Identify which cell holds the provided text, then report its [x, y] central coordinate. 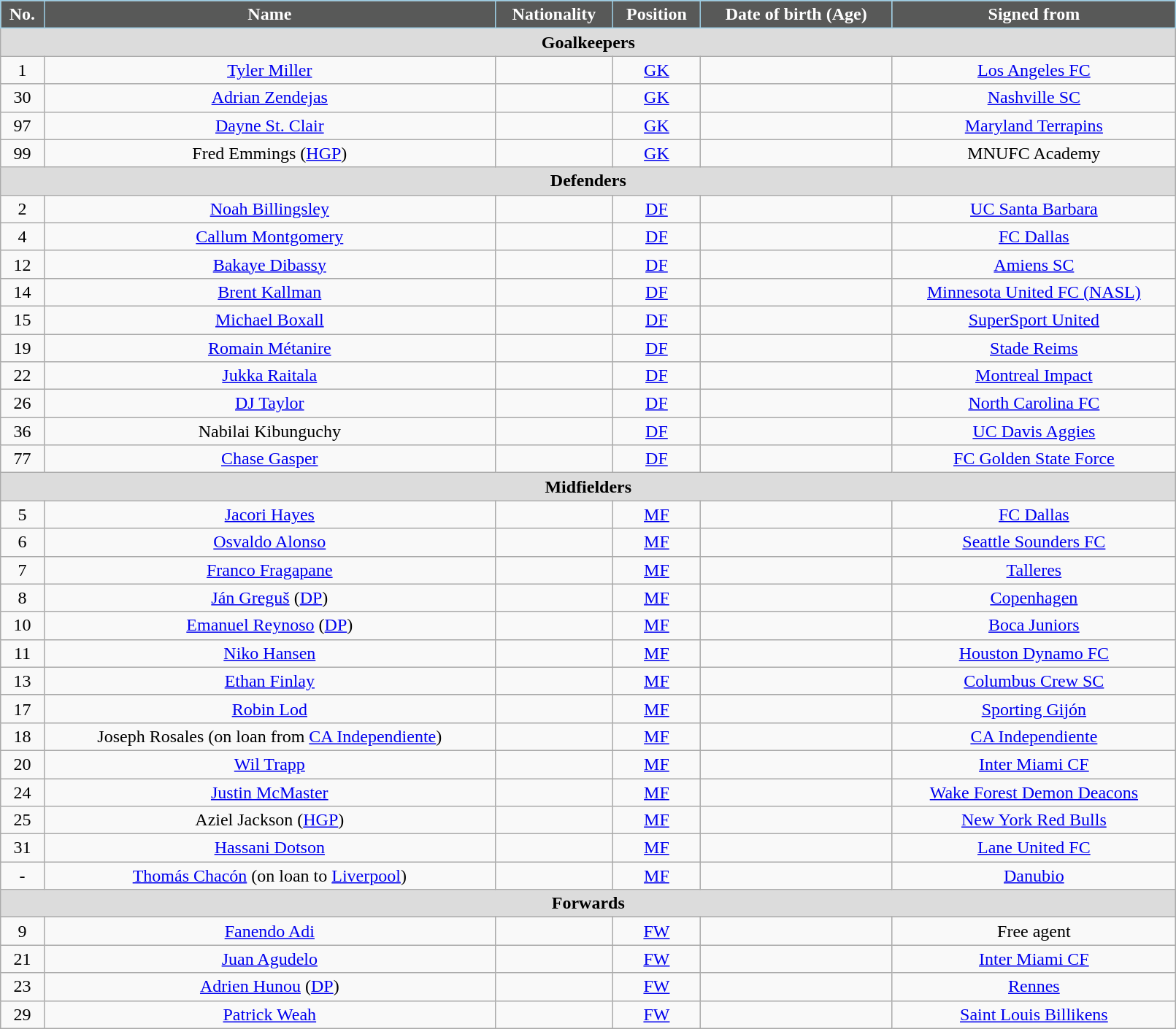
Nabilai Kibunguchy [269, 431]
97 [22, 126]
Stade Reims [1034, 348]
17 [22, 709]
Wil Trapp [269, 764]
Signed from [1034, 15]
4 [22, 236]
North Carolina FC [1034, 404]
Bakaye Dibassy [269, 264]
Goalkeepers [588, 42]
CA Independiente [1034, 736]
Adrian Zendejas [269, 98]
77 [22, 459]
UC Santa Barbara [1034, 209]
Ethan Finlay [269, 681]
Thomás Chacón (on loan to Liverpool) [269, 876]
Fred Emmings (HGP) [269, 153]
Montreal Impact [1034, 376]
Defenders [588, 181]
Nashville SC [1034, 98]
Name [269, 15]
Nationality [553, 15]
12 [22, 264]
No. [22, 15]
Robin Lod [269, 709]
21 [22, 959]
Danubio [1034, 876]
Minnesota United FC (NASL) [1034, 292]
Ján Greguš (DP) [269, 598]
7 [22, 570]
19 [22, 348]
Houston Dynamo FC [1034, 653]
Copenhagen [1034, 598]
31 [22, 848]
26 [22, 404]
Hassani Dotson [269, 848]
5 [22, 514]
29 [22, 1014]
30 [22, 98]
36 [22, 431]
99 [22, 153]
Lane United FC [1034, 848]
Forwards [588, 903]
11 [22, 653]
Callum Montgomery [269, 236]
Joseph Rosales (on loan from CA Independiente) [269, 736]
25 [22, 820]
SuperSport United [1034, 320]
Osvaldo Alonso [269, 542]
22 [22, 376]
6 [22, 542]
Position [656, 15]
FC Golden State Force [1034, 459]
Seattle Sounders FC [1034, 542]
10 [22, 625]
New York Red Bulls [1034, 820]
Los Angeles FC [1034, 70]
23 [22, 987]
- [22, 876]
2 [22, 209]
Tyler Miller [269, 70]
Niko Hansen [269, 653]
Talleres [1034, 570]
15 [22, 320]
Boca Juniors [1034, 625]
Adrien Hunou (DP) [269, 987]
Maryland Terrapins [1034, 126]
Noah Billingsley [269, 209]
Amiens SC [1034, 264]
Brent Kallman [269, 292]
Chase Gasper [269, 459]
8 [22, 598]
Franco Fragapane [269, 570]
Dayne St. Clair [269, 126]
Wake Forest Demon Deacons [1034, 792]
24 [22, 792]
Date of birth (Age) [796, 15]
Jacori Hayes [269, 514]
Romain Métanire [269, 348]
Midfielders [588, 487]
Jukka Raitala [269, 376]
Michael Boxall [269, 320]
14 [22, 292]
Sporting Gijón [1034, 709]
MNUFC Academy [1034, 153]
Patrick Weah [269, 1014]
13 [22, 681]
Free agent [1034, 931]
DJ Taylor [269, 404]
18 [22, 736]
Saint Louis Billikens [1034, 1014]
Rennes [1034, 987]
Columbus Crew SC [1034, 681]
Juan Agudelo [269, 959]
Aziel Jackson (HGP) [269, 820]
20 [22, 764]
Fanendo Adi [269, 931]
UC Davis Aggies [1034, 431]
Emanuel Reynoso (DP) [269, 625]
1 [22, 70]
Justin McMaster [269, 792]
9 [22, 931]
